Locate the cell with the specified text and output its (X, Y) center coordinate. 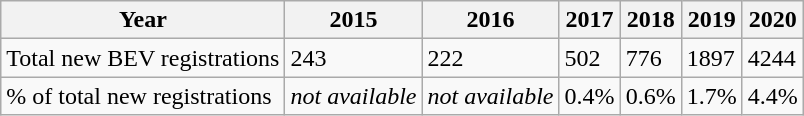
2019 (712, 20)
0.4% (590, 96)
502 (590, 58)
222 (490, 58)
2020 (772, 20)
4.4% (772, 96)
% of total new registrations (143, 96)
4244 (772, 58)
2017 (590, 20)
0.6% (650, 96)
776 (650, 58)
243 (354, 58)
1.7% (712, 96)
1897 (712, 58)
2016 (490, 20)
2018 (650, 20)
Year (143, 20)
Total new BEV registrations (143, 58)
2015 (354, 20)
